For the text-containing cell, return its midpoint in (X, Y) coordinate format. 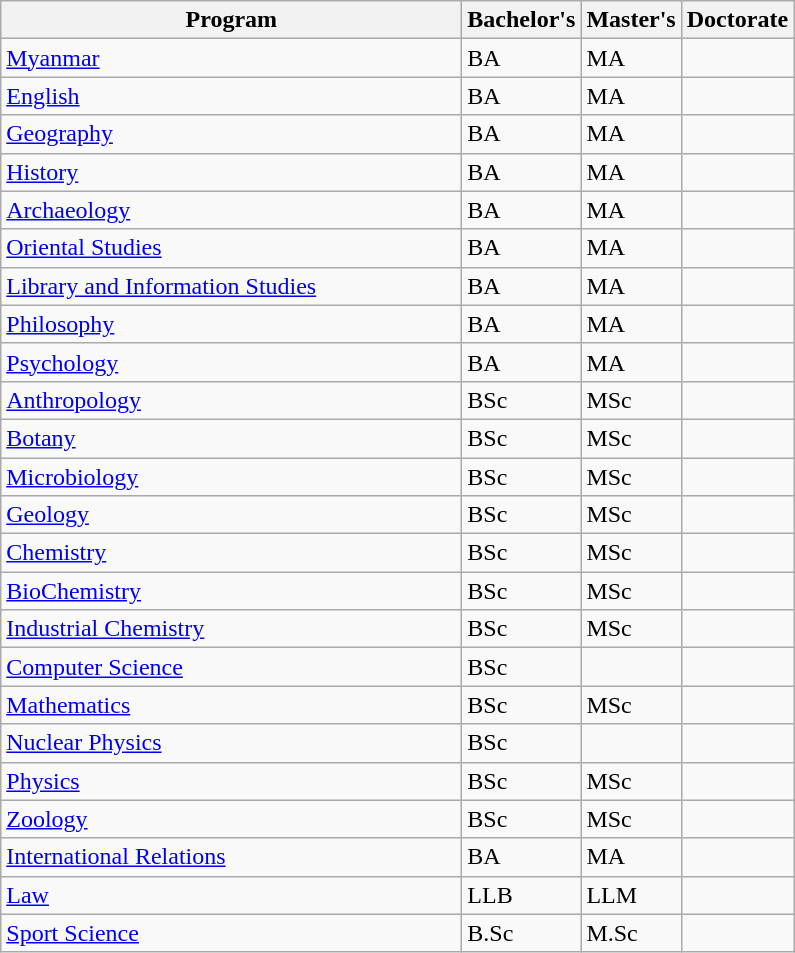
M.Sc (631, 933)
Anthropology (232, 400)
Computer Science (232, 667)
BioChemistry (232, 591)
Physics (232, 781)
Doctorate (737, 20)
Microbiology (232, 477)
Psychology (232, 362)
Philosophy (232, 324)
Industrial Chemistry (232, 629)
LLB (522, 895)
Myanmar (232, 58)
LLM (631, 895)
Library and Information Studies (232, 286)
Oriental Studies (232, 248)
Geography (232, 134)
B.Sc (522, 933)
Zoology (232, 819)
Chemistry (232, 553)
History (232, 172)
Archaeology (232, 210)
Master's (631, 20)
Geology (232, 515)
Program (232, 20)
International Relations (232, 857)
Sport Science (232, 933)
Law (232, 895)
Bachelor's (522, 20)
Mathematics (232, 705)
Nuclear Physics (232, 743)
Botany (232, 438)
English (232, 96)
